Pinpoint the cell where the given text exists, returning its [X, Y] midpoint coordinate. 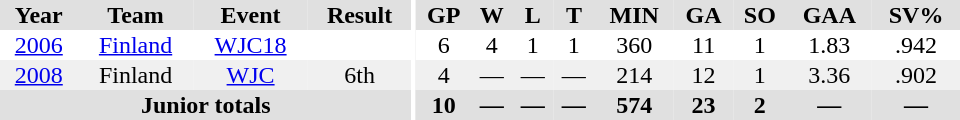
W [492, 15]
GP [444, 15]
2 [760, 105]
Result [360, 15]
.942 [916, 45]
.902 [916, 75]
Event [251, 15]
T [574, 15]
12 [704, 75]
SO [760, 15]
GA [704, 15]
3.36 [829, 75]
1.83 [829, 45]
Junior totals [206, 105]
6 [444, 45]
2006 [39, 45]
L [532, 15]
SV% [916, 15]
2008 [39, 75]
360 [634, 45]
11 [704, 45]
MIN [634, 15]
23 [704, 105]
Year [39, 15]
WJC18 [251, 45]
574 [634, 105]
Team [136, 15]
WJC [251, 75]
6th [360, 75]
GAA [829, 15]
214 [634, 75]
10 [444, 105]
